Identify which cell holds the provided text, then report its [x, y] central coordinate. 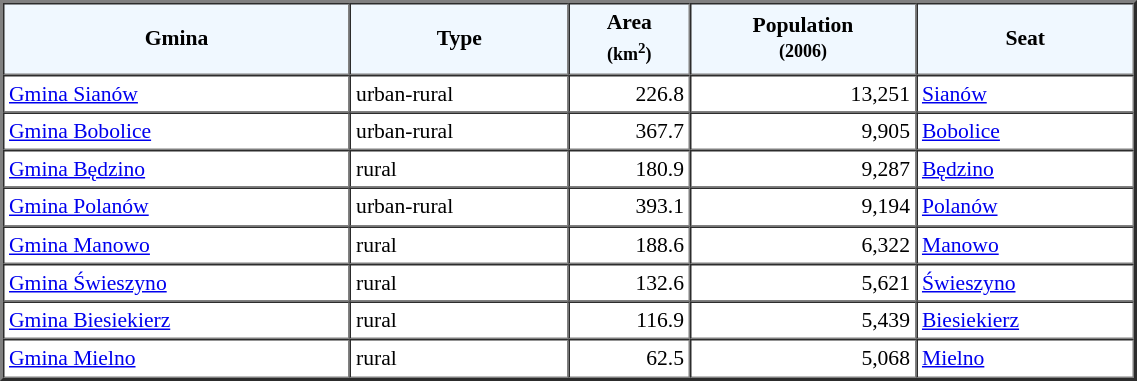
Type [460, 38]
393.1 [630, 207]
367.7 [630, 131]
116.9 [630, 321]
5,068 [803, 359]
Świeszyno [1026, 283]
Manowo [1026, 245]
Biesiekierz [1026, 321]
Seat [1026, 38]
Sianów [1026, 93]
Gmina Bobolice [176, 131]
5,439 [803, 321]
Area(km2) [630, 38]
132.6 [630, 283]
9,194 [803, 207]
Gmina Polanów [176, 207]
Polanów [1026, 207]
62.5 [630, 359]
Będzino [1026, 169]
Gmina [176, 38]
Bobolice [1026, 131]
188.6 [630, 245]
13,251 [803, 93]
Population(2006) [803, 38]
226.8 [630, 93]
Gmina Mielno [176, 359]
9,905 [803, 131]
Mielno [1026, 359]
Gmina Biesiekierz [176, 321]
9,287 [803, 169]
180.9 [630, 169]
Gmina Będzino [176, 169]
Gmina Manowo [176, 245]
Gmina Sianów [176, 93]
Gmina Świeszyno [176, 283]
6,322 [803, 245]
5,621 [803, 283]
